Detect which cell encompasses the target text, then output its [x, y] center coordinate. 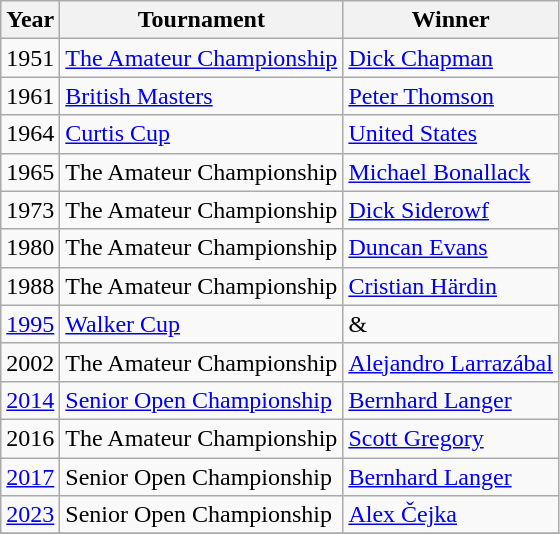
Dick Siderowf [451, 210]
2017 [30, 477]
Curtis Cup [202, 134]
2016 [30, 438]
& [451, 324]
1965 [30, 172]
Alex Čejka [451, 515]
1964 [30, 134]
Scott Gregory [451, 438]
1951 [30, 58]
Peter Thomson [451, 96]
Michael Bonallack [451, 172]
1961 [30, 96]
Winner [451, 20]
Duncan Evans [451, 248]
1980 [30, 248]
British Masters [202, 96]
Tournament [202, 20]
1988 [30, 286]
United States [451, 134]
1995 [30, 324]
Walker Cup [202, 324]
2002 [30, 362]
Year [30, 20]
2014 [30, 400]
1973 [30, 210]
Dick Chapman [451, 58]
2023 [30, 515]
Alejandro Larrazábal [451, 362]
Cristian Härdin [451, 286]
